Search for the cell housing the specified text and yield its [x, y] center coordinate. 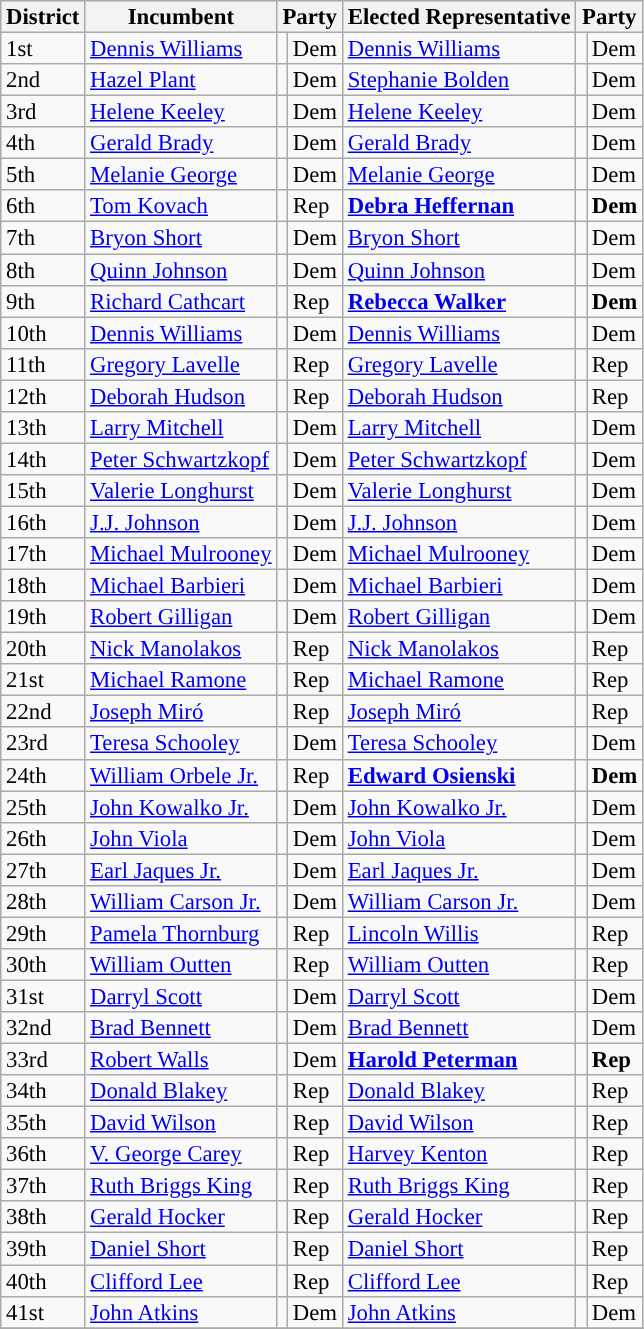
Pamela Thornburg [181, 933]
V. George Carey [181, 1154]
10th [43, 333]
41st [43, 1312]
2nd [43, 80]
37th [43, 1186]
30th [43, 965]
28th [43, 902]
19th [43, 617]
35th [43, 1123]
Rebecca Walker [459, 301]
13th [43, 428]
40th [43, 1281]
29th [43, 933]
36th [43, 1154]
Edward Osienski [459, 775]
Tom Kovach [181, 206]
12th [43, 396]
16th [43, 522]
38th [43, 1218]
27th [43, 870]
26th [43, 838]
William Orbele Jr. [181, 775]
Robert Walls [181, 1060]
Debra Heffernan [459, 206]
Elected Representative [459, 17]
1st [43, 49]
24th [43, 775]
6th [43, 206]
21st [43, 680]
25th [43, 807]
18th [43, 586]
Hazel Plant [181, 80]
33rd [43, 1060]
22nd [43, 712]
Harold Peterman [459, 1060]
34th [43, 1091]
31st [43, 996]
District [43, 17]
39th [43, 1249]
32nd [43, 1028]
Incumbent [181, 17]
Lincoln Willis [459, 933]
15th [43, 491]
Harvey Kenton [459, 1154]
14th [43, 459]
Stephanie Bolden [459, 80]
9th [43, 301]
5th [43, 175]
17th [43, 554]
20th [43, 649]
23rd [43, 744]
3rd [43, 112]
7th [43, 238]
4th [43, 143]
11th [43, 364]
8th [43, 270]
Richard Cathcart [181, 301]
